For the text-containing cell, return its midpoint in (x, y) coordinate format. 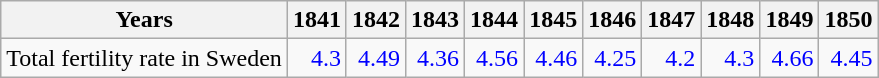
4.45 (848, 58)
1848 (730, 20)
4.46 (554, 58)
1843 (436, 20)
Years (144, 20)
Total fertility rate in Sweden (144, 58)
1845 (554, 20)
4.36 (436, 58)
1847 (672, 20)
1850 (848, 20)
1844 (494, 20)
1842 (376, 20)
4.25 (612, 58)
4.2 (672, 58)
4.49 (376, 58)
1846 (612, 20)
1849 (790, 20)
4.66 (790, 58)
1841 (316, 20)
4.56 (494, 58)
